Identify which cell holds the provided text, then report its (X, Y) central coordinate. 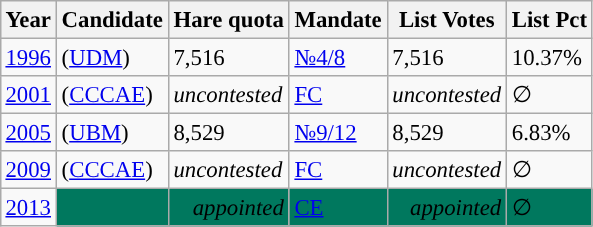
Mandate (338, 20)
(UDM) (112, 57)
№9/12 (338, 133)
Hare quota (228, 20)
2013 (28, 208)
6.83% (549, 133)
(UBM) (112, 133)
List Votes (446, 20)
2001 (28, 95)
CE (338, 208)
1996 (28, 57)
Candidate (112, 20)
10.37% (549, 57)
2009 (28, 170)
№4/8 (338, 57)
2005 (28, 133)
List Pct (549, 20)
Year (28, 20)
